Find where the given text appears and provide that cell's center as (x, y) coordinate. 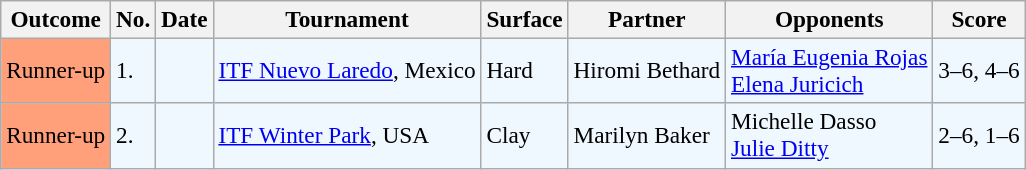
1. (134, 70)
Date (184, 19)
Opponents (830, 19)
Tournament (347, 19)
No. (134, 19)
Hiromi Bethard (647, 70)
2–6, 1–6 (979, 136)
Marilyn Baker (647, 136)
Michelle Dasso Julie Ditty (830, 136)
ITF Winter Park, USA (347, 136)
Outcome (56, 19)
Partner (647, 19)
María Eugenia Rojas Elena Juricich (830, 70)
Hard (524, 70)
ITF Nuevo Laredo, Mexico (347, 70)
Surface (524, 19)
2. (134, 136)
Clay (524, 136)
3–6, 4–6 (979, 70)
Score (979, 19)
